Extract the (x, y) coordinate from the center of the cell holding the provided text.  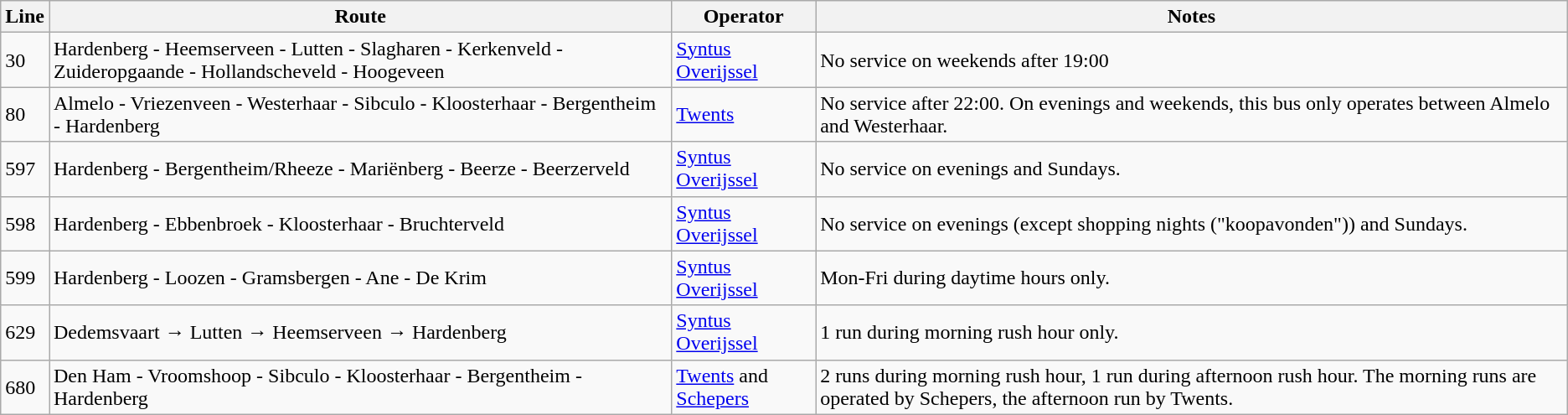
680 (25, 387)
2 runs during morning rush hour, 1 run during afternoon rush hour. The morning runs are operated by Schepers, the afternoon run by Twents. (1192, 387)
No service on evenings (except shopping nights ("koopavonden")) and Sundays. (1192, 223)
598 (25, 223)
30 (25, 60)
Hardenberg - Bergentheim/Rheeze - Mariënberg - Beerze - Beerzerveld (360, 169)
80 (25, 114)
Twents (744, 114)
1 run during morning rush hour only. (1192, 332)
Den Ham - Vroomshoop - Sibculo - Kloosterhaar - Bergentheim - Hardenberg (360, 387)
Hardenberg - Loozen - Gramsbergen - Ane - De Krim (360, 278)
Twents and Schepers (744, 387)
Dedemsvaart → Lutten → Heemserveen → Hardenberg (360, 332)
599 (25, 278)
Line (25, 17)
Hardenberg - Ebbenbroek - Kloosterhaar - Bruchterveld (360, 223)
597 (25, 169)
No service after 22:00. On evenings and weekends, this bus only operates between Almelo and Westerhaar. (1192, 114)
Operator (744, 17)
No service on weekends after 19:00 (1192, 60)
Almelo - Vriezenveen - Westerhaar - Sibculo - Kloosterhaar - Bergentheim - Hardenberg (360, 114)
629 (25, 332)
Mon-Fri during daytime hours only. (1192, 278)
No service on evenings and Sundays. (1192, 169)
Notes (1192, 17)
Route (360, 17)
Hardenberg - Heemserveen - Lutten - Slagharen - Kerkenveld - Zuideropgaande - Hollandscheveld - Hoogeveen (360, 60)
